Output the (x, y) coordinate of the center of the cell containing the given text.  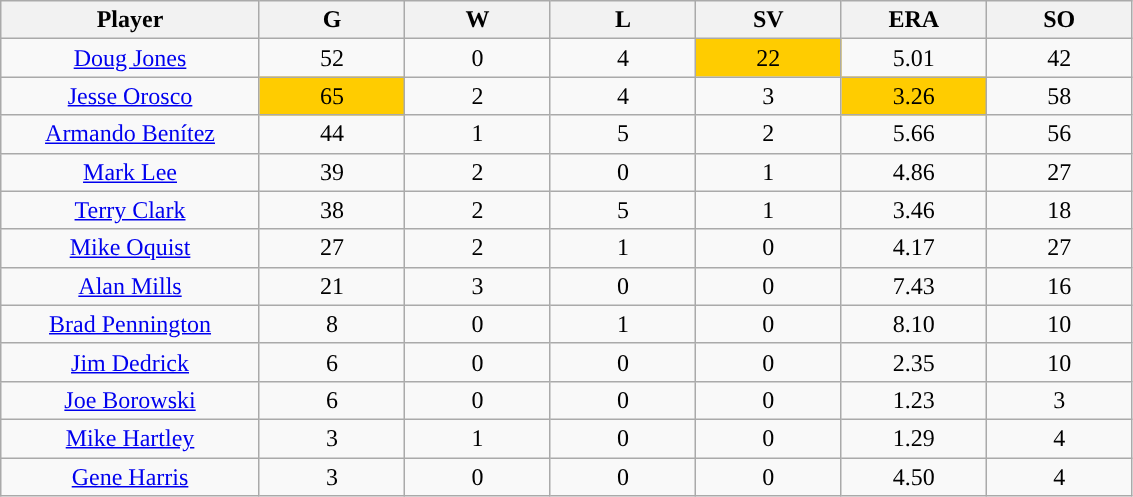
38 (332, 210)
8.10 (914, 324)
4.17 (914, 248)
Jesse Orosco (130, 96)
Gene Harris (130, 477)
Alan Mills (130, 286)
5.01 (914, 58)
Mike Hartley (130, 438)
39 (332, 172)
21 (332, 286)
42 (1059, 58)
7.43 (914, 286)
G (332, 20)
SO (1059, 20)
44 (332, 134)
SV (768, 20)
65 (332, 96)
Mike Oquist (130, 248)
Terry Clark (130, 210)
52 (332, 58)
Joe Borowski (130, 400)
4.50 (914, 477)
22 (768, 58)
5.66 (914, 134)
Brad Pennington (130, 324)
W (478, 20)
Player (130, 20)
8 (332, 324)
3.46 (914, 210)
3.26 (914, 96)
L (622, 20)
16 (1059, 286)
Armando Benítez (130, 134)
1.23 (914, 400)
Mark Lee (130, 172)
Doug Jones (130, 58)
ERA (914, 20)
4.86 (914, 172)
18 (1059, 210)
2.35 (914, 362)
58 (1059, 96)
1.29 (914, 438)
56 (1059, 134)
Jim Dedrick (130, 362)
